Return [X, Y] of the center of cell containing provided text 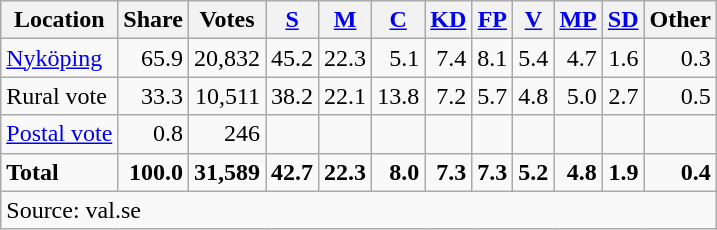
7.2 [448, 96]
5.1 [398, 58]
Source: val.se [359, 210]
5.7 [492, 96]
0.8 [154, 134]
42.7 [292, 172]
Total [60, 172]
100.0 [154, 172]
8.1 [492, 58]
20,832 [226, 58]
45.2 [292, 58]
Nyköping [60, 58]
13.8 [398, 96]
65.9 [154, 58]
7.4 [448, 58]
5.4 [534, 58]
1.9 [623, 172]
V [534, 20]
0.3 [680, 58]
5.2 [534, 172]
1.6 [623, 58]
38.2 [292, 96]
MP [578, 20]
10,511 [226, 96]
KD [448, 20]
Rural vote [60, 96]
Other [680, 20]
SD [623, 20]
C [398, 20]
31,589 [226, 172]
M [346, 20]
FP [492, 20]
8.0 [398, 172]
0.4 [680, 172]
Share [154, 20]
Votes [226, 20]
S [292, 20]
22.1 [346, 96]
5.0 [578, 96]
4.7 [578, 58]
0.5 [680, 96]
Postal vote [60, 134]
246 [226, 134]
2.7 [623, 96]
33.3 [154, 96]
Location [60, 20]
